For the text-containing cell, return its midpoint in [X, Y] coordinate format. 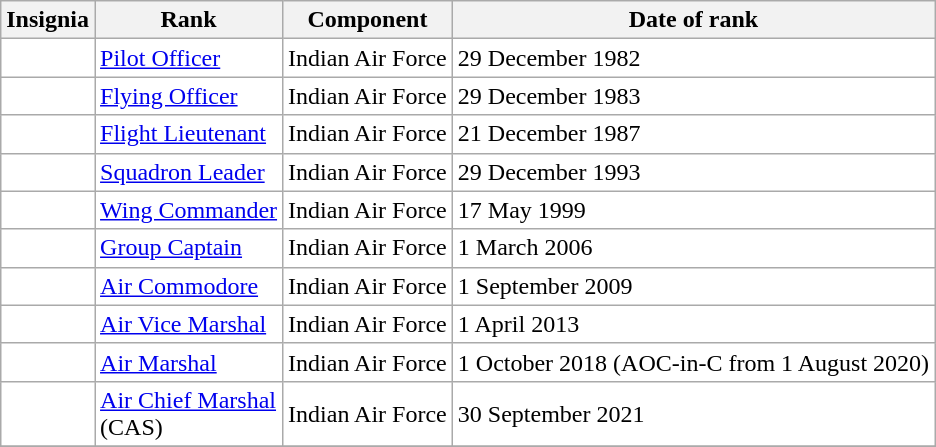
1 October 2018 (AOC-in-C from 1 August 2020) [693, 362]
Group Captain [189, 248]
Component [368, 20]
21 December 1987 [693, 134]
Air Commodore [189, 286]
17 May 1999 [693, 210]
Air Marshal [189, 362]
Date of rank [693, 20]
Air Chief Marshal(CAS) [189, 414]
Insignia [48, 20]
1 April 2013 [693, 324]
Wing Commander [189, 210]
29 December 1982 [693, 58]
1 September 2009 [693, 286]
Rank [189, 20]
Flight Lieutenant [189, 134]
29 December 1993 [693, 172]
29 December 1983 [693, 96]
Pilot Officer [189, 58]
1 March 2006 [693, 248]
Squadron Leader [189, 172]
30 September 2021 [693, 414]
Flying Officer [189, 96]
Air Vice Marshal [189, 324]
